Extract the (x, y) coordinate from the center of the cell holding the provided text.  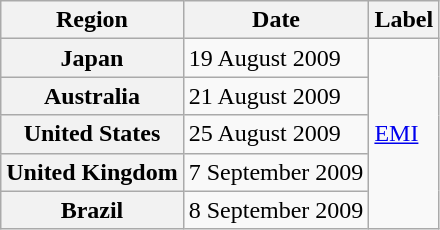
19 August 2009 (276, 58)
21 August 2009 (276, 96)
Date (276, 20)
Region (92, 20)
Australia (92, 96)
EMI (404, 134)
25 August 2009 (276, 134)
Brazil (92, 210)
United Kingdom (92, 172)
7 September 2009 (276, 172)
Label (404, 20)
United States (92, 134)
8 September 2009 (276, 210)
Japan (92, 58)
